Detect which cell encompasses the target text, then output its (x, y) center coordinate. 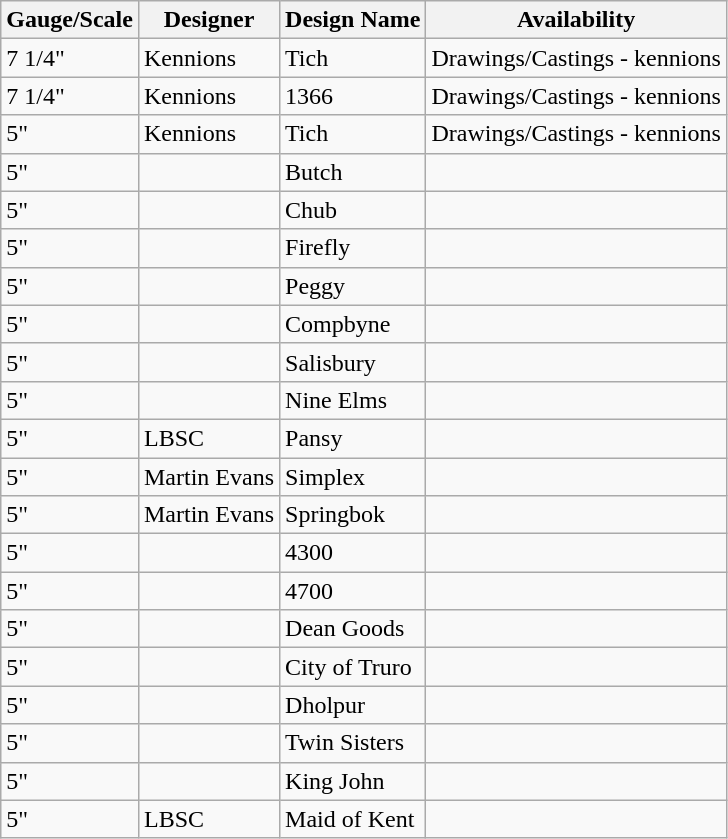
Springbok (353, 515)
Simplex (353, 477)
Dholpur (353, 705)
Design Name (353, 20)
Twin Sisters (353, 743)
Designer (208, 20)
Compbyne (353, 324)
4700 (353, 591)
Pansy (353, 438)
1366 (353, 96)
Peggy (353, 286)
4300 (353, 553)
Dean Goods (353, 629)
Salisbury (353, 362)
City of Truro (353, 667)
King John (353, 781)
Firefly (353, 248)
Butch (353, 172)
Maid of Kent (353, 819)
Nine Elms (353, 400)
Gauge/Scale (70, 20)
Availability (576, 20)
Chub (353, 210)
